Search for the cell housing the specified text and yield its [X, Y] center coordinate. 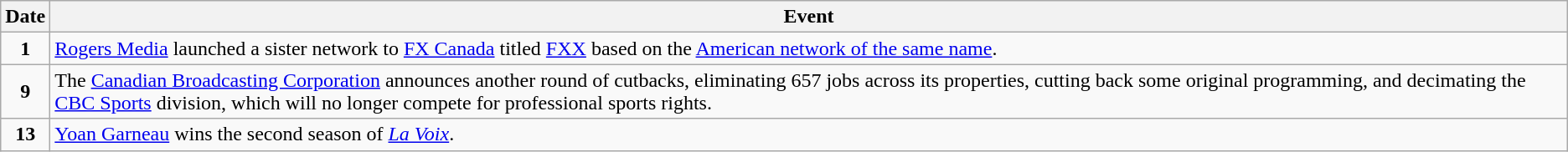
9 [25, 92]
1 [25, 48]
Event [809, 17]
Yoan Garneau wins the second season of La Voix. [809, 134]
Rogers Media launched a sister network to FX Canada titled FXX based on the American network of the same name. [809, 48]
Date [25, 17]
13 [25, 134]
